Determine the [X, Y] coordinate at the center of the cell enclosing the given text.  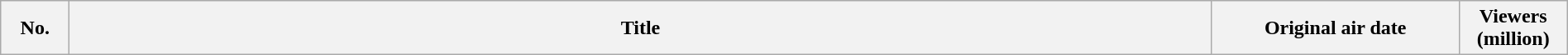
Original air date [1335, 28]
Title [640, 28]
Viewers (million) [1513, 28]
No. [35, 28]
